Search for the cell housing the specified text and yield its [X, Y] center coordinate. 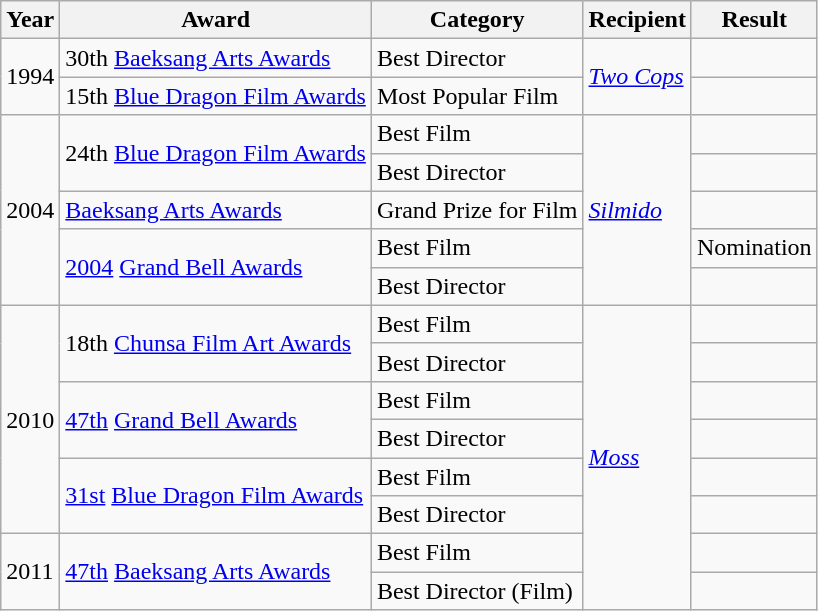
Baeksang Arts Awards [216, 210]
Two Cops [637, 77]
2004 [30, 210]
24th Blue Dragon Film Awards [216, 153]
18th Chunsa Film Art Awards [216, 343]
Year [30, 20]
1994 [30, 77]
Grand Prize for Film [477, 210]
15th Blue Dragon Film Awards [216, 96]
2004 Grand Bell Awards [216, 267]
Most Popular Film [477, 96]
Category [477, 20]
Result [754, 20]
Award [216, 20]
2010 [30, 419]
47th Baeksang Arts Awards [216, 572]
47th Grand Bell Awards [216, 419]
Best Director (Film) [477, 591]
31st Blue Dragon Film Awards [216, 496]
2011 [30, 572]
30th Baeksang Arts Awards [216, 58]
Recipient [637, 20]
Nomination [754, 248]
Silmido [637, 210]
Moss [637, 457]
